Capture the cell that displays the provided text and extract its [X, Y] central coordinate. 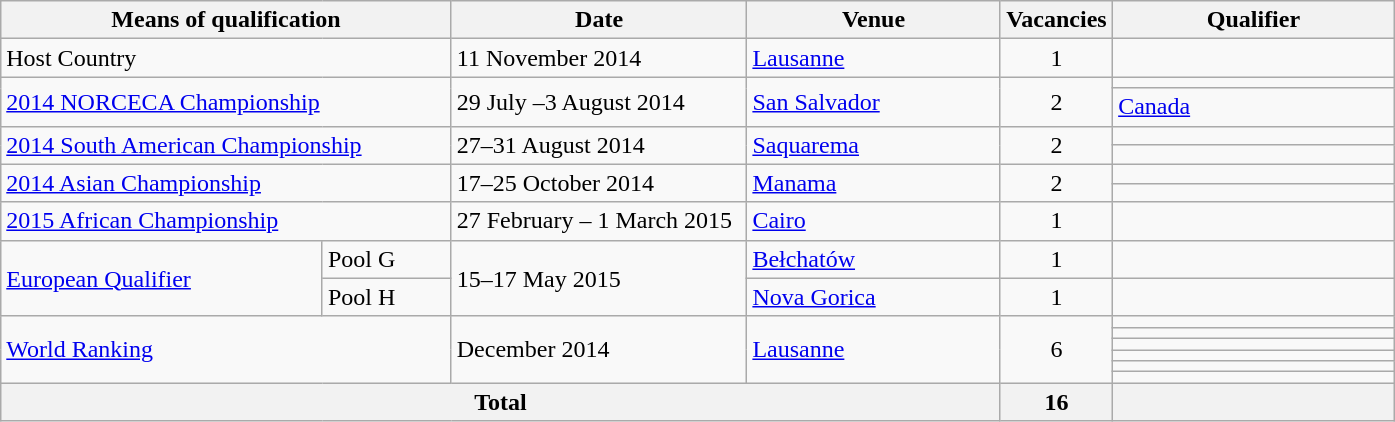
Canada [1254, 107]
6 [1056, 349]
15–17 May 2015 [599, 278]
2015 African Championship [226, 221]
Venue [874, 20]
Host Country [226, 58]
17–25 October 2014 [599, 183]
Bełchatów [874, 259]
Manama [874, 183]
16 [1056, 402]
Date [599, 20]
European Qualifier [162, 278]
2014 South American Championship [226, 145]
Nova Gorica [874, 297]
Total [501, 402]
11 November 2014 [599, 58]
Cairo [874, 221]
San Salvador [874, 102]
29 July –3 August 2014 [599, 102]
Vacancies [1056, 20]
December 2014 [599, 349]
2014 Asian Championship [226, 183]
2014 NORCECA Championship [226, 102]
Pool H [386, 297]
Saquarema [874, 145]
Means of qualification [226, 20]
27 February – 1 March 2015 [599, 221]
Qualifier [1254, 20]
27–31 August 2014 [599, 145]
World Ranking [226, 349]
Pool G [386, 259]
